Return the [X, Y] coordinate for the center point of the cell that contains the specified text.  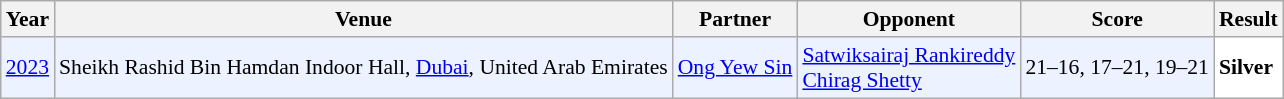
Venue [364, 19]
Year [28, 19]
Score [1117, 19]
21–16, 17–21, 19–21 [1117, 68]
2023 [28, 68]
Opponent [908, 19]
Partner [736, 19]
Silver [1248, 68]
Result [1248, 19]
Sheikh Rashid Bin Hamdan Indoor Hall, Dubai, United Arab Emirates [364, 68]
Ong Yew Sin [736, 68]
Satwiksairaj Rankireddy Chirag Shetty [908, 68]
